Identify which cell holds the provided text, then report its [x, y] central coordinate. 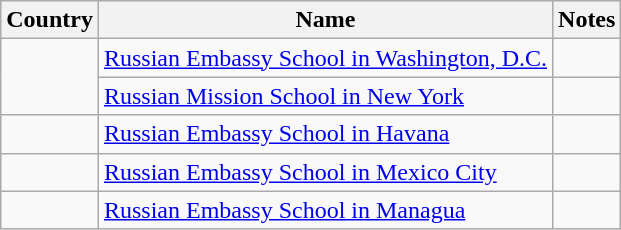
Notes [587, 20]
Country [50, 20]
Russian Mission School in New York [325, 96]
Russian Embassy School in Mexico City [325, 172]
Russian Embassy School in Managua [325, 210]
Russian Embassy School in Washington, D.C. [325, 58]
Russian Embassy School in Havana [325, 134]
Name [325, 20]
